Determine the (x, y) coordinate at the center of the cell enclosing the given text.  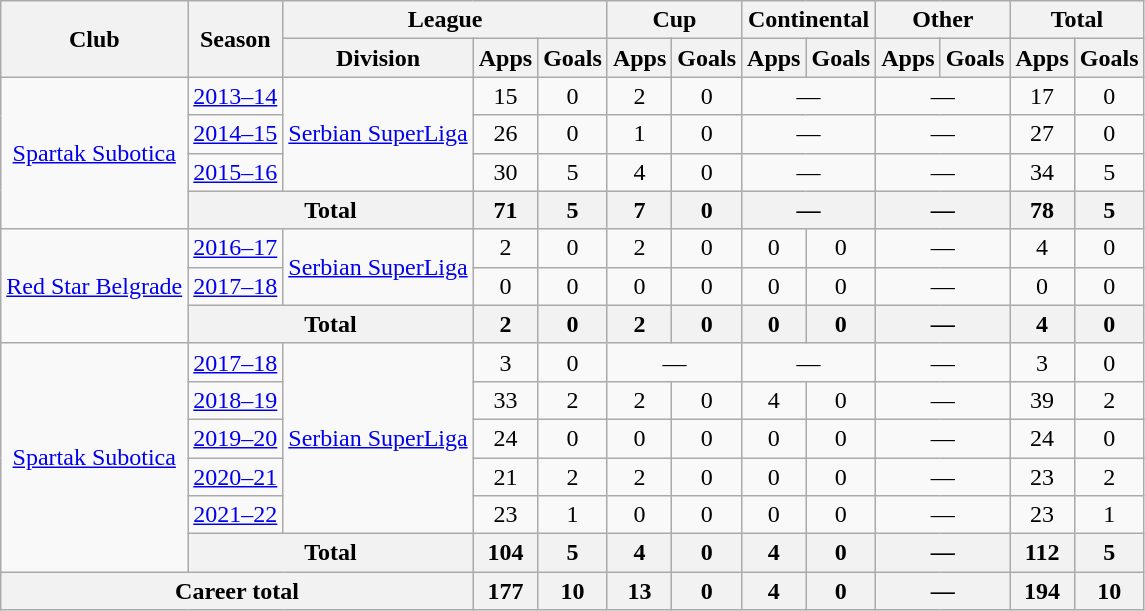
34 (1042, 172)
33 (505, 400)
71 (505, 210)
26 (505, 134)
2018–19 (236, 400)
27 (1042, 134)
Continental (809, 20)
2021–22 (236, 515)
21 (505, 477)
2015–16 (236, 172)
2016–17 (236, 248)
13 (639, 591)
League (446, 20)
194 (1042, 591)
104 (505, 553)
Division (378, 58)
2014–15 (236, 134)
112 (1042, 553)
2020–21 (236, 477)
2019–20 (236, 438)
Other (943, 20)
Season (236, 39)
30 (505, 172)
Club (94, 39)
15 (505, 96)
17 (1042, 96)
7 (639, 210)
39 (1042, 400)
78 (1042, 210)
2013–14 (236, 96)
177 (505, 591)
Career total (237, 591)
Cup (674, 20)
Red Star Belgrade (94, 286)
